Provide the [X, Y] coordinate of the cell's center where the given text is located.  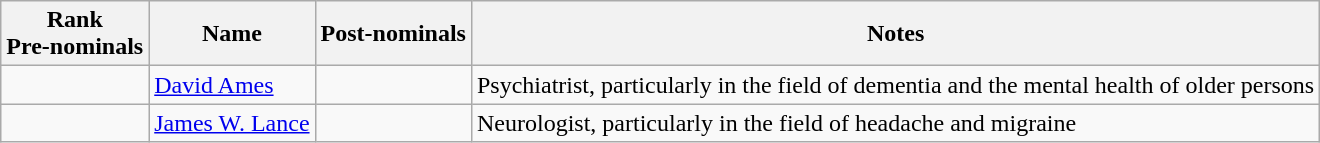
Neurologist, particularly in the field of headache and migraine [895, 123]
James W. Lance [232, 123]
Notes [895, 34]
RankPre-nominals [75, 34]
Name [232, 34]
Psychiatrist, particularly in the field of dementia and the mental health of older persons [895, 85]
David Ames [232, 85]
Post-nominals [393, 34]
